Extract the (x, y) coordinate from the center of the cell holding the provided text.  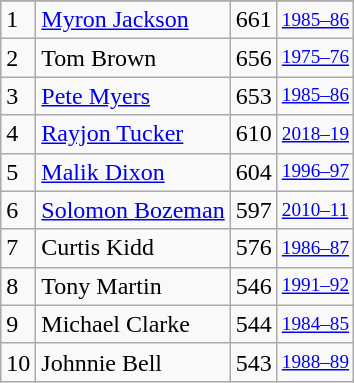
Curtis Kidd (133, 248)
3 (18, 96)
6 (18, 210)
604 (254, 172)
546 (254, 286)
610 (254, 134)
576 (254, 248)
656 (254, 58)
2018–19 (315, 134)
1986–87 (315, 248)
597 (254, 210)
544 (254, 324)
653 (254, 96)
1991–92 (315, 286)
Tom Brown (133, 58)
Rayjon Tucker (133, 134)
4 (18, 134)
1975–76 (315, 58)
1996–97 (315, 172)
5 (18, 172)
10 (18, 362)
2 (18, 58)
661 (254, 20)
Malik Dixon (133, 172)
2010–11 (315, 210)
543 (254, 362)
Michael Clarke (133, 324)
Tony Martin (133, 286)
Johnnie Bell (133, 362)
8 (18, 286)
1 (18, 20)
Solomon Bozeman (133, 210)
7 (18, 248)
1988–89 (315, 362)
Myron Jackson (133, 20)
9 (18, 324)
1984–85 (315, 324)
Pete Myers (133, 96)
